Output the [x, y] coordinate of the center of the cell containing the given text.  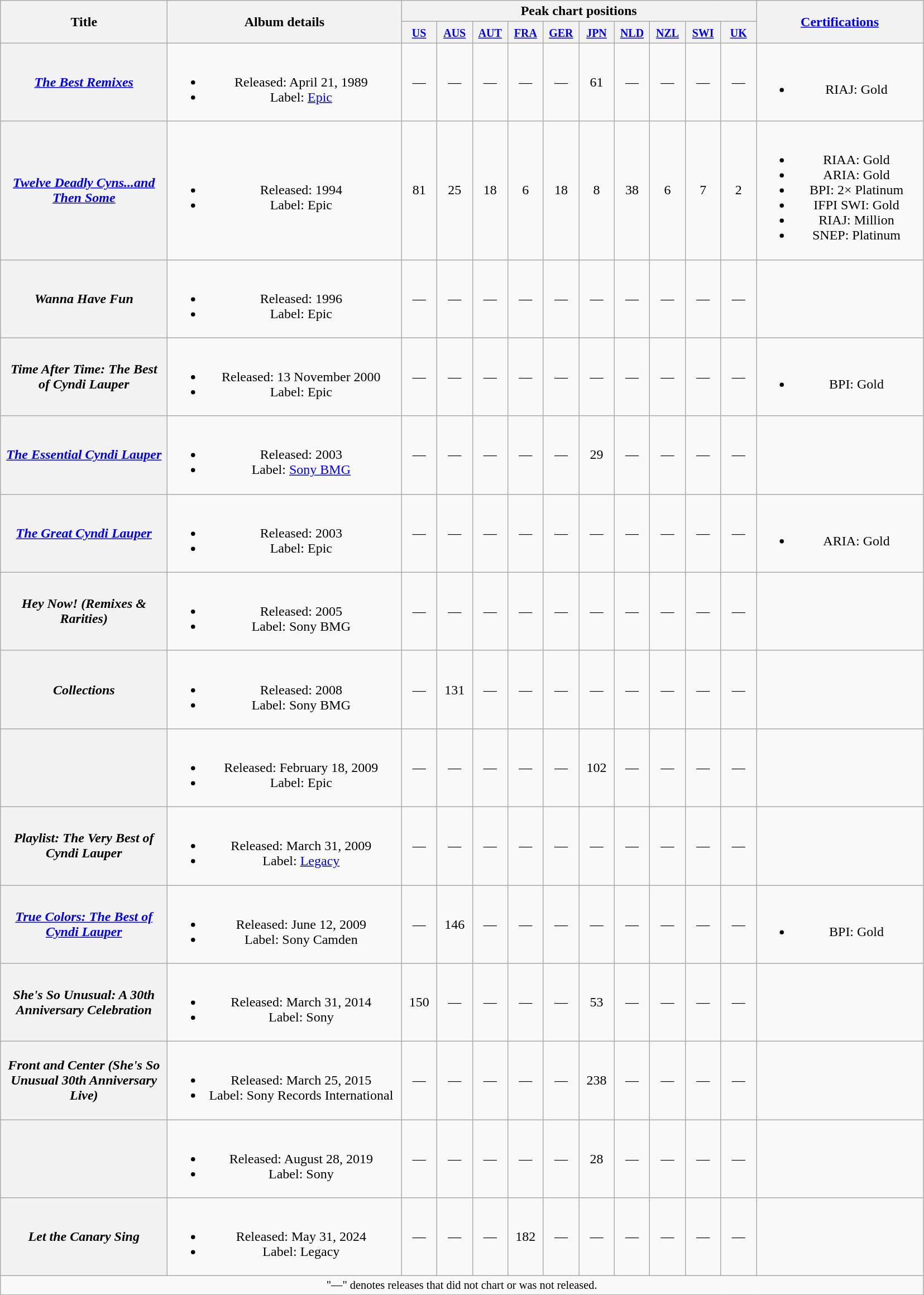
Released: June 12, 2009Label: Sony Camden [285, 924]
NZL [668, 32]
Released: 2005Label: Sony BMG [285, 611]
Released: April 21, 1989Label: Epic [285, 82]
Certifications [840, 22]
146 [454, 924]
Released: 1994Label: Epic [285, 190]
Released: 2008Label: Sony BMG [285, 689]
Wanna Have Fun [84, 299]
131 [454, 689]
Released: 2003Label: Epic [285, 533]
102 [597, 768]
The Great Cyndi Lauper [84, 533]
Released: March 25, 2015Label: Sony Records International [285, 1081]
US [419, 32]
RIAJ: Gold [840, 82]
Released: 1996Label: Epic [285, 299]
Released: 13 November 2000Label: Epic [285, 377]
182 [526, 1237]
81 [419, 190]
SWI [703, 32]
RIAA: GoldARIA: GoldBPI: 2× PlatinumIFPI SWI: GoldRIAJ: MillionSNEP: Platinum [840, 190]
Album details [285, 22]
Released: March 31, 2014Label: Sony [285, 1003]
Playlist: The Very Best of Cyndi Lauper [84, 846]
Time After Time: The Best of Cyndi Lauper [84, 377]
ARIA: Gold [840, 533]
Let the Canary Sing [84, 1237]
Hey Now! (Remixes & Rarities) [84, 611]
Released: May 31, 2024Label: Legacy [285, 1237]
Released: March 31, 2009Label: Legacy [285, 846]
2 [739, 190]
Twelve Deadly Cyns...and Then Some [84, 190]
Peak chart positions [579, 11]
38 [632, 190]
28 [597, 1159]
UK [739, 32]
150 [419, 1003]
Released: 2003Label: Sony BMG [285, 455]
AUT [490, 32]
53 [597, 1003]
"—" denotes releases that did not chart or was not released. [462, 1286]
GER [561, 32]
True Colors: The Best of Cyndi Lauper [84, 924]
61 [597, 82]
238 [597, 1081]
25 [454, 190]
Released: February 18, 2009Label: Epic [285, 768]
The Essential Cyndi Lauper [84, 455]
The Best Remixes [84, 82]
She's So Unusual: A 30th Anniversary Celebration [84, 1003]
Collections [84, 689]
Front and Center (She's So Unusual 30th Anniversary Live) [84, 1081]
8 [597, 190]
Title [84, 22]
7 [703, 190]
NLD [632, 32]
FRA [526, 32]
JPN [597, 32]
29 [597, 455]
Released: August 28, 2019Label: Sony [285, 1159]
AUS [454, 32]
